Output the [X, Y] coordinate of the center of the cell containing the given text.  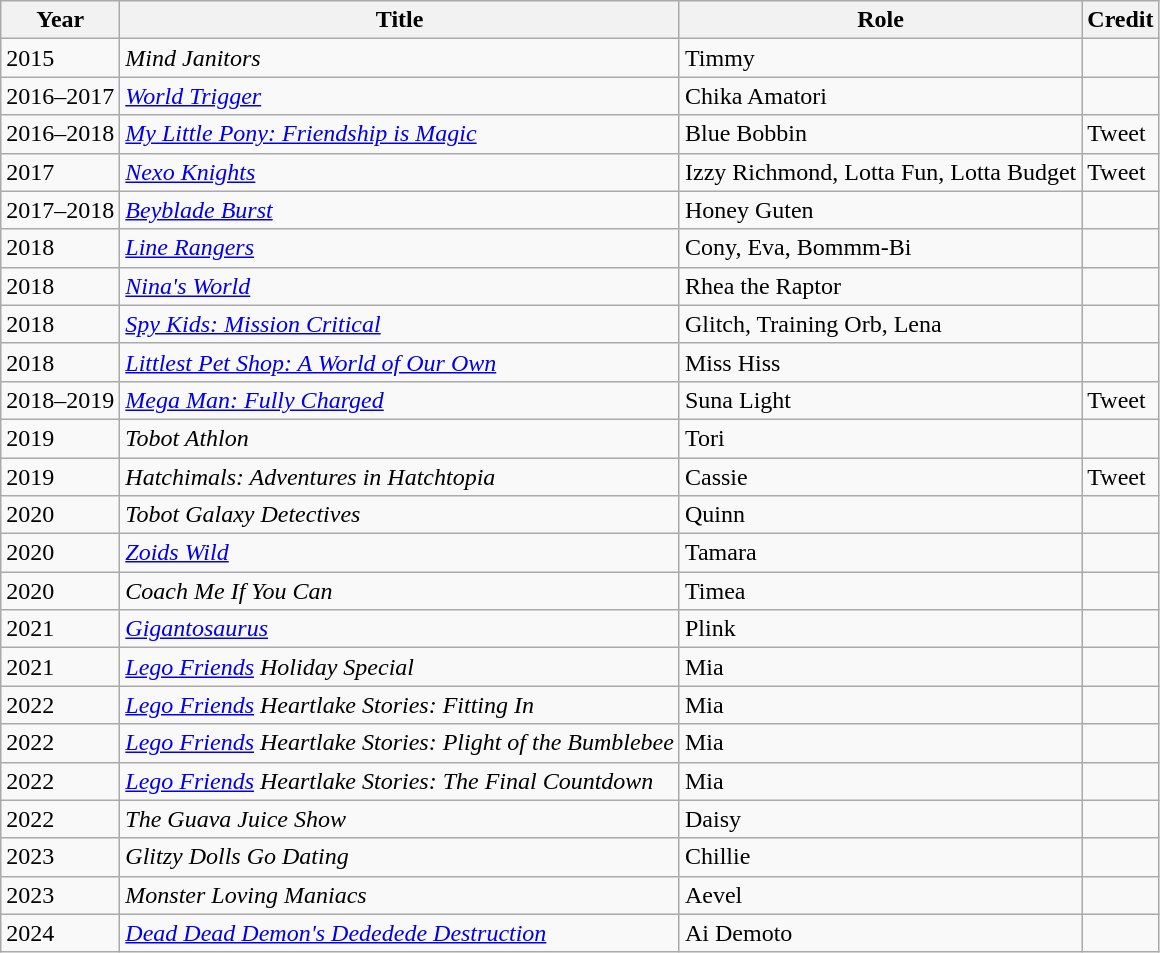
Cassie [880, 477]
Glitzy Dolls Go Dating [400, 857]
Rhea the Raptor [880, 286]
Credit [1120, 20]
My Little Pony: Friendship is Magic [400, 134]
Mind Janitors [400, 58]
Line Rangers [400, 248]
Lego Friends Holiday Special [400, 667]
2015 [60, 58]
Cony, Eva, Bommm-Bi [880, 248]
Blue Bobbin [880, 134]
Suna Light [880, 400]
Lego Friends Heartlake Stories: Fitting In [400, 705]
Year [60, 20]
World Trigger [400, 96]
Ai Demoto [880, 933]
Gigantosaurus [400, 629]
Miss Hiss [880, 362]
2024 [60, 933]
Monster Loving Maniacs [400, 895]
2017–2018 [60, 210]
Beyblade Burst [400, 210]
2016–2017 [60, 96]
Dead Dead Demon's Dededede Destruction [400, 933]
Nexo Knights [400, 172]
Chillie [880, 857]
Izzy Richmond, Lotta Fun, Lotta Budget [880, 172]
Mega Man: Fully Charged [400, 400]
Chika Amatori [880, 96]
Coach Me If You Can [400, 591]
Title [400, 20]
2016–2018 [60, 134]
Hatchimals: Adventures in Hatchtopia [400, 477]
Lego Friends Heartlake Stories: The Final Countdown [400, 781]
Timmy [880, 58]
Tobot Athlon [400, 438]
Tobot Galaxy Detectives [400, 515]
The Guava Juice Show [400, 819]
Zoids Wild [400, 553]
Spy Kids: Mission Critical [400, 324]
Tori [880, 438]
Timea [880, 591]
Aevel [880, 895]
Littlest Pet Shop: A World of Our Own [400, 362]
Lego Friends Heartlake Stories: Plight of the Bumblebee [400, 743]
2018–2019 [60, 400]
2017 [60, 172]
Honey Guten [880, 210]
Plink [880, 629]
Glitch, Training Orb, Lena [880, 324]
Quinn [880, 515]
Tamara [880, 553]
Daisy [880, 819]
Nina's World [400, 286]
Role [880, 20]
